Determine the [X, Y] coordinate at the center of the cell enclosing the given text.  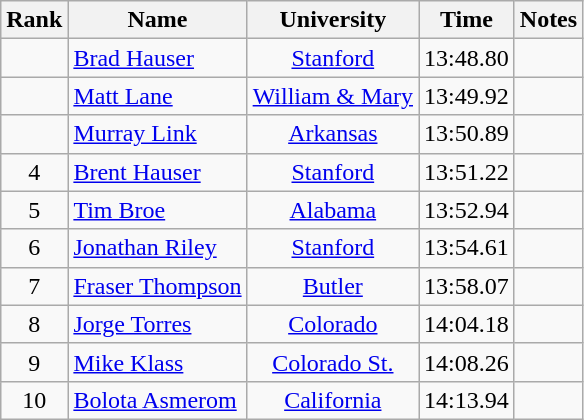
7 [34, 286]
10 [34, 400]
Arkansas [332, 134]
Colorado [332, 324]
Mike Klass [158, 362]
Notes [548, 20]
8 [34, 324]
Brad Hauser [158, 58]
13:49.92 [467, 96]
Jorge Torres [158, 324]
Colorado St. [332, 362]
Time [467, 20]
Brent Hauser [158, 172]
Jonathan Riley [158, 248]
Matt Lane [158, 96]
Rank [34, 20]
13:58.07 [467, 286]
14:13.94 [467, 400]
13:54.61 [467, 248]
13:50.89 [467, 134]
Murray Link [158, 134]
5 [34, 210]
Fraser Thompson [158, 286]
William & Mary [332, 96]
13:51.22 [467, 172]
Alabama [332, 210]
Name [158, 20]
14:08.26 [467, 362]
Butler [332, 286]
University [332, 20]
14:04.18 [467, 324]
Bolota Asmerom [158, 400]
13:52.94 [467, 210]
13:48.80 [467, 58]
6 [34, 248]
Tim Broe [158, 210]
4 [34, 172]
9 [34, 362]
California [332, 400]
